Identify which cell holds the provided text, then report its (X, Y) central coordinate. 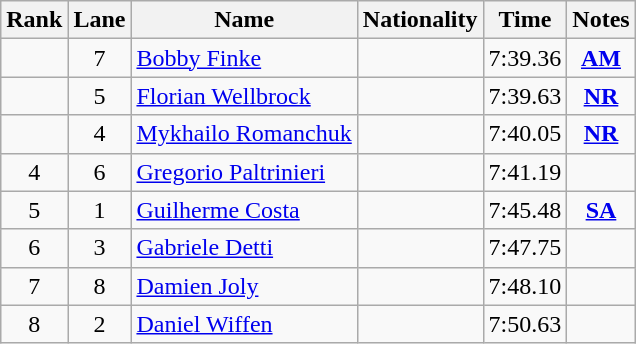
7:47.75 (525, 248)
7:39.63 (525, 96)
Name (244, 20)
7:39.36 (525, 58)
7:45.48 (525, 210)
Time (525, 20)
Notes (601, 20)
7:41.19 (525, 172)
2 (100, 324)
SA (601, 210)
3 (100, 248)
7:40.05 (525, 134)
Nationality (420, 20)
AM (601, 58)
Guilherme Costa (244, 210)
Mykhailo Romanchuk (244, 134)
7:48.10 (525, 286)
Gabriele Detti (244, 248)
Gregorio Paltrinieri (244, 172)
7:50.63 (525, 324)
1 (100, 210)
Daniel Wiffen (244, 324)
Bobby Finke (244, 58)
Florian Wellbrock (244, 96)
Damien Joly (244, 286)
Rank (34, 20)
Lane (100, 20)
